Locate the cell with the specified text and output its (X, Y) center coordinate. 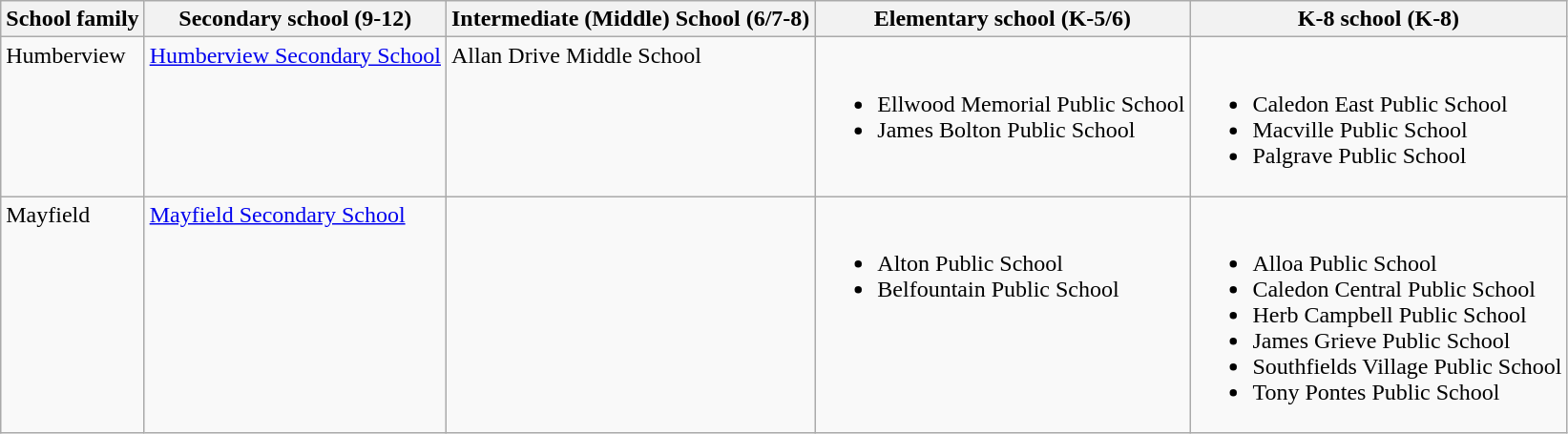
Elementary school (K-5/6) (1002, 19)
Secondary school (9-12) (295, 19)
Mayfield Secondary School (295, 315)
Allan Drive Middle School (630, 116)
School family (73, 19)
Ellwood Memorial Public SchoolJames Bolton Public School (1002, 116)
Intermediate (Middle) School (6/7-8) (630, 19)
Humberview Secondary School (295, 116)
K-8 school (K-8) (1378, 19)
Humberview (73, 116)
Mayfield (73, 315)
Alton Public SchoolBelfountain Public School (1002, 315)
Caledon East Public SchoolMacville Public SchoolPalgrave Public School (1378, 116)
